Search for the cell housing the specified text and yield its [x, y] center coordinate. 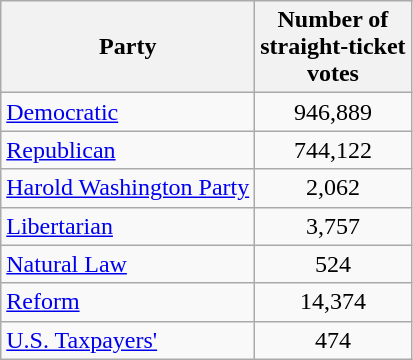
14,374 [333, 302]
Party [128, 47]
Democratic [128, 112]
Natural Law [128, 264]
U.S. Taxpayers' [128, 340]
474 [333, 340]
946,889 [333, 112]
Republican [128, 150]
524 [333, 264]
3,757 [333, 226]
Harold Washington Party [128, 188]
Libertarian [128, 226]
Number ofstraight-ticketvotes [333, 47]
2,062 [333, 188]
744,122 [333, 150]
Reform [128, 302]
